For the text-containing cell, return its midpoint in (x, y) coordinate format. 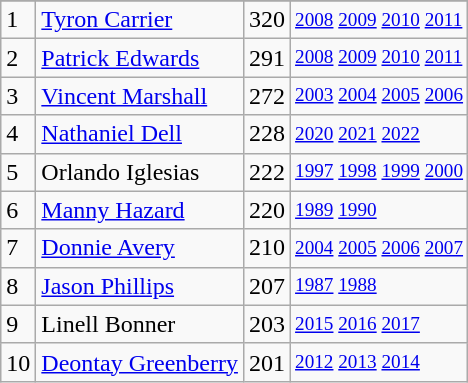
10 (18, 362)
210 (266, 248)
9 (18, 324)
Deontay Greenberry (140, 362)
Jason Phillips (140, 286)
8 (18, 286)
228 (266, 134)
272 (266, 96)
5 (18, 172)
291 (266, 58)
222 (266, 172)
201 (266, 362)
2020 2021 2022 (380, 134)
Linell Bonner (140, 324)
Manny Hazard (140, 210)
3 (18, 96)
320 (266, 20)
4 (18, 134)
Tyron Carrier (140, 20)
1997 1998 1999 2000 (380, 172)
Nathaniel Dell (140, 134)
2 (18, 58)
2003 2004 2005 2006 (380, 96)
Patrick Edwards (140, 58)
6 (18, 210)
220 (266, 210)
2012 2013 2014 (380, 362)
1987 1988 (380, 286)
1 (18, 20)
207 (266, 286)
2004 2005 2006 2007 (380, 248)
1989 1990 (380, 210)
7 (18, 248)
Orlando Iglesias (140, 172)
203 (266, 324)
2015 2016 2017 (380, 324)
Donnie Avery (140, 248)
Vincent Marshall (140, 96)
